Return [x, y] of the center of cell containing provided text 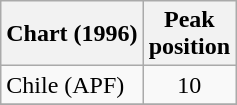
Chart (1996) [72, 34]
10 [189, 85]
Peakposition [189, 34]
Chile (APF) [72, 85]
